Scan for the cell matching the given text and deliver its [x, y] coordinate at center. 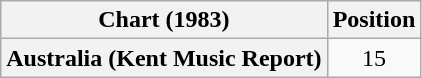
Chart (1983) [164, 20]
15 [374, 58]
Australia (Kent Music Report) [164, 58]
Position [374, 20]
